Search for the cell housing the specified text and yield its [x, y] center coordinate. 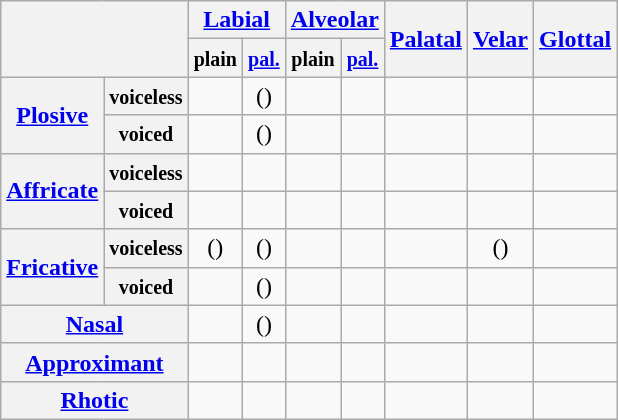
Affricate [52, 191]
Velar [500, 39]
Rhotic [94, 400]
Approximant [94, 362]
Plosive [52, 115]
Fricative [52, 267]
Glottal [576, 39]
Labial [236, 20]
Palatal [426, 39]
Nasal [94, 324]
Alveolar [334, 20]
